Search for the cell housing the specified text and yield its [x, y] center coordinate. 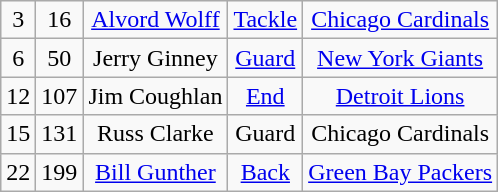
199 [60, 172]
107 [60, 96]
Jim Coughlan [156, 96]
6 [18, 58]
New York Giants [400, 58]
Tackle [266, 20]
22 [18, 172]
Back [266, 172]
Green Bay Packers [400, 172]
Jerry Ginney [156, 58]
Russ Clarke [156, 134]
Alvord Wolff [156, 20]
15 [18, 134]
131 [60, 134]
16 [60, 20]
Bill Gunther [156, 172]
50 [60, 58]
12 [18, 96]
3 [18, 20]
Detroit Lions [400, 96]
End [266, 96]
